Find where the given text appears and provide that cell's center as (X, Y) coordinate. 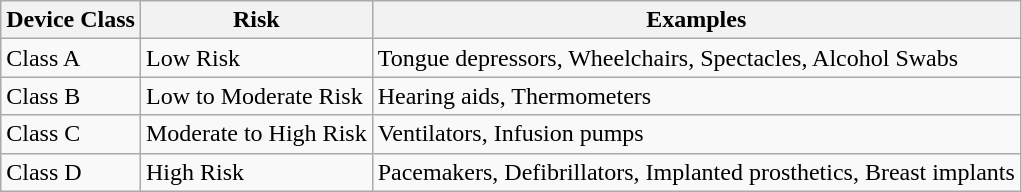
Low to Moderate Risk (256, 96)
Risk (256, 20)
Pacemakers, Defibrillators, Implanted prosthetics, Breast implants (696, 172)
Class B (71, 96)
Low Risk (256, 58)
Moderate to High Risk (256, 134)
Examples (696, 20)
Class C (71, 134)
High Risk (256, 172)
Class D (71, 172)
Ventilators, Infusion pumps (696, 134)
Tongue depressors, Wheelchairs, Spectacles, Alcohol Swabs (696, 58)
Hearing aids, Thermometers (696, 96)
Device Class (71, 20)
Class A (71, 58)
